Determine the (x, y) coordinate at the center of the cell enclosing the given text.  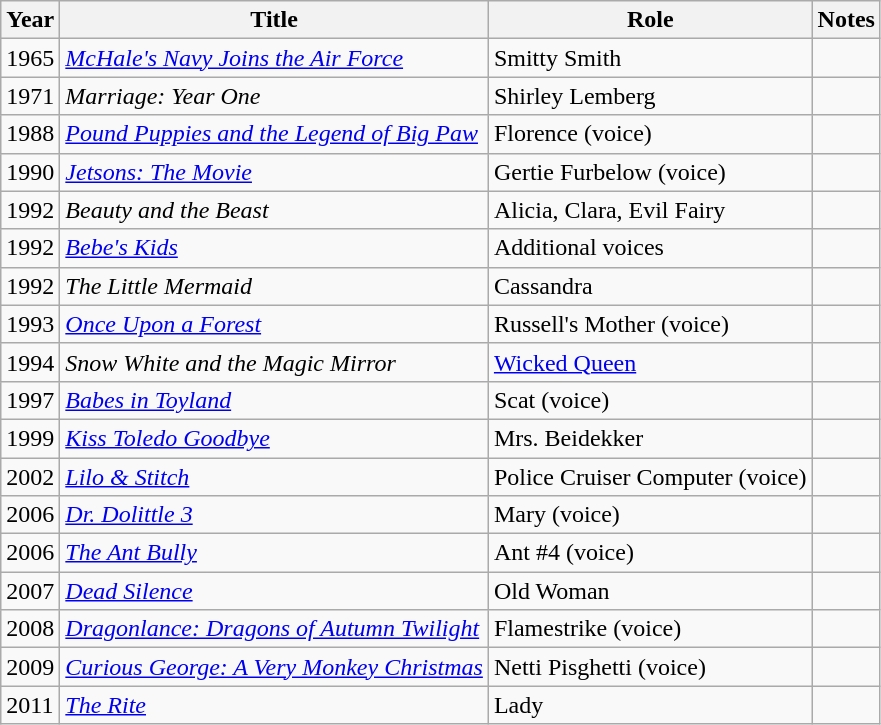
Florence (voice) (650, 134)
The Ant Bully (274, 553)
2008 (30, 629)
Title (274, 20)
Old Woman (650, 591)
Russell's Mother (voice) (650, 324)
Ant #4 (voice) (650, 553)
The Rite (274, 705)
Police Cruiser Computer (voice) (650, 477)
McHale's Navy Joins the Air Force (274, 58)
Role (650, 20)
Year (30, 20)
Lady (650, 705)
Scat (voice) (650, 400)
1999 (30, 438)
Cassandra (650, 286)
Once Upon a Forest (274, 324)
2009 (30, 667)
Curious George: A Very Monkey Christmas (274, 667)
1971 (30, 96)
Shirley Lemberg (650, 96)
Netti Pisghetti (voice) (650, 667)
Dr. Dolittle 3 (274, 515)
1988 (30, 134)
Mary (voice) (650, 515)
Marriage: Year One (274, 96)
Beauty and the Beast (274, 210)
Kiss Toledo Goodbye (274, 438)
1994 (30, 362)
Dragonlance: Dragons of Autumn Twilight (274, 629)
Mrs. Beidekker (650, 438)
2002 (30, 477)
2011 (30, 705)
Bebe's Kids (274, 248)
Additional voices (650, 248)
1993 (30, 324)
Babes in Toyland (274, 400)
Flamestrike (voice) (650, 629)
Gertie Furbelow (voice) (650, 172)
Wicked Queen (650, 362)
1965 (30, 58)
2007 (30, 591)
Lilo & Stitch (274, 477)
1997 (30, 400)
Notes (846, 20)
Pound Puppies and the Legend of Big Paw (274, 134)
Smitty Smith (650, 58)
The Little Mermaid (274, 286)
1990 (30, 172)
Jetsons: The Movie (274, 172)
Snow White and the Magic Mirror (274, 362)
Dead Silence (274, 591)
Alicia, Clara, Evil Fairy (650, 210)
